Find where the given text appears and provide that cell's center as [x, y] coordinate. 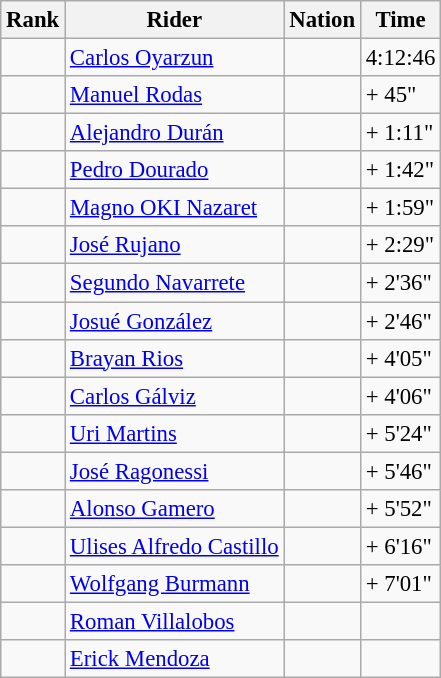
Carlos Gálviz [174, 396]
Magno OKI Nazaret [174, 208]
+ 5'24" [400, 433]
+ 45" [400, 95]
Erick Mendoza [174, 659]
Wolfgang Burmann [174, 584]
José Ragonessi [174, 471]
Ulises Alfredo Castillo [174, 546]
4:12:46 [400, 58]
+ 5'46" [400, 471]
Time [400, 20]
+ 1:42" [400, 170]
Josué González [174, 321]
Segundo Navarrete [174, 283]
Rider [174, 20]
Brayan Rios [174, 358]
+ 4'06" [400, 396]
+ 7'01" [400, 584]
Nation [322, 20]
Uri Martins [174, 433]
+ 5'52" [400, 509]
+ 6'16" [400, 546]
+ 2'36" [400, 283]
Alonso Gamero [174, 509]
+ 4'05" [400, 358]
Alejandro Durán [174, 133]
+ 1:59" [400, 208]
+ 2'46" [400, 321]
Roman Villalobos [174, 621]
+ 1:11" [400, 133]
Carlos Oyarzun [174, 58]
Pedro Dourado [174, 170]
Rank [33, 20]
José Rujano [174, 245]
+ 2:29" [400, 245]
Manuel Rodas [174, 95]
